For the text-containing cell, return its midpoint in [x, y] coordinate format. 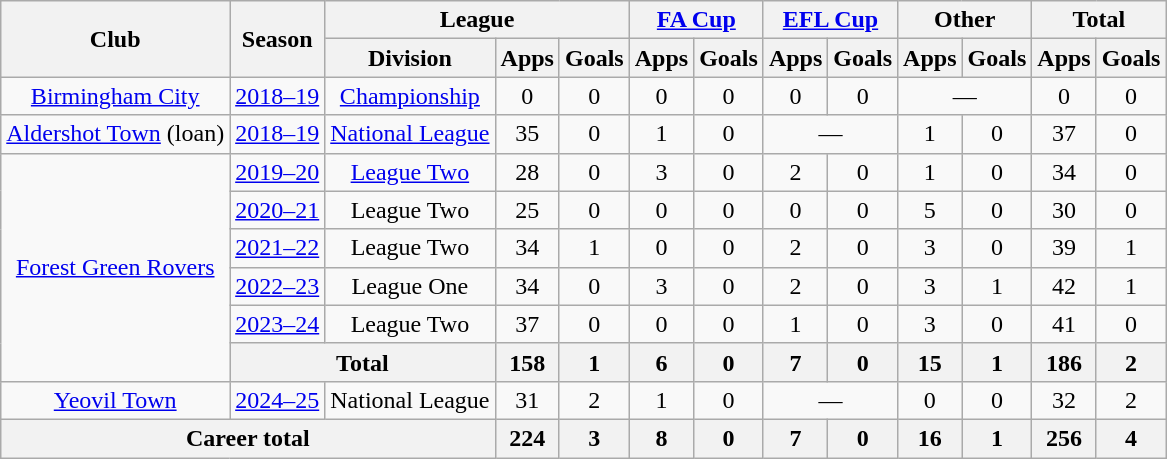
15 [930, 362]
42 [1064, 286]
Aldershot Town (loan) [116, 134]
35 [527, 134]
25 [527, 210]
39 [1064, 248]
186 [1064, 362]
4 [1131, 438]
5 [930, 210]
32 [1064, 400]
256 [1064, 438]
Yeovil Town [116, 400]
31 [527, 400]
6 [661, 362]
FA Cup [696, 20]
League One [410, 286]
158 [527, 362]
41 [1064, 324]
Forest Green Rovers [116, 267]
2023–24 [278, 324]
2024–25 [278, 400]
2020–21 [278, 210]
16 [930, 438]
2021–22 [278, 248]
Career total [248, 438]
Championship [410, 96]
Division [410, 58]
224 [527, 438]
2022–23 [278, 286]
Other [965, 20]
2019–20 [278, 172]
8 [661, 438]
Birmingham City [116, 96]
28 [527, 172]
30 [1064, 210]
Club [116, 39]
EFL Cup [830, 20]
Season [278, 39]
League [477, 20]
